Identify which cell holds the provided text, then report its (x, y) central coordinate. 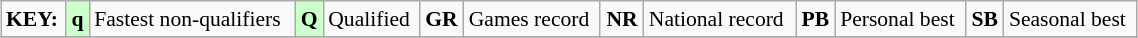
National record (720, 19)
Games record (532, 19)
Fastest non-qualifiers (192, 19)
KEY: (34, 19)
Personal best (900, 19)
PB (816, 19)
SB (985, 19)
Qualified (371, 19)
Q (309, 19)
q (78, 19)
NR (622, 19)
Seasonal best (1070, 19)
GR (442, 19)
